Return the (X, Y) coordinate for the center point of the cell that contains the specified text.  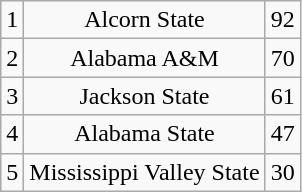
1 (12, 20)
Mississippi Valley State (144, 172)
Jackson State (144, 96)
2 (12, 58)
3 (12, 96)
47 (282, 134)
30 (282, 172)
Alcorn State (144, 20)
5 (12, 172)
Alabama A&M (144, 58)
4 (12, 134)
61 (282, 96)
92 (282, 20)
70 (282, 58)
Alabama State (144, 134)
